Extract the (X, Y) coordinate from the center of the cell holding the provided text.  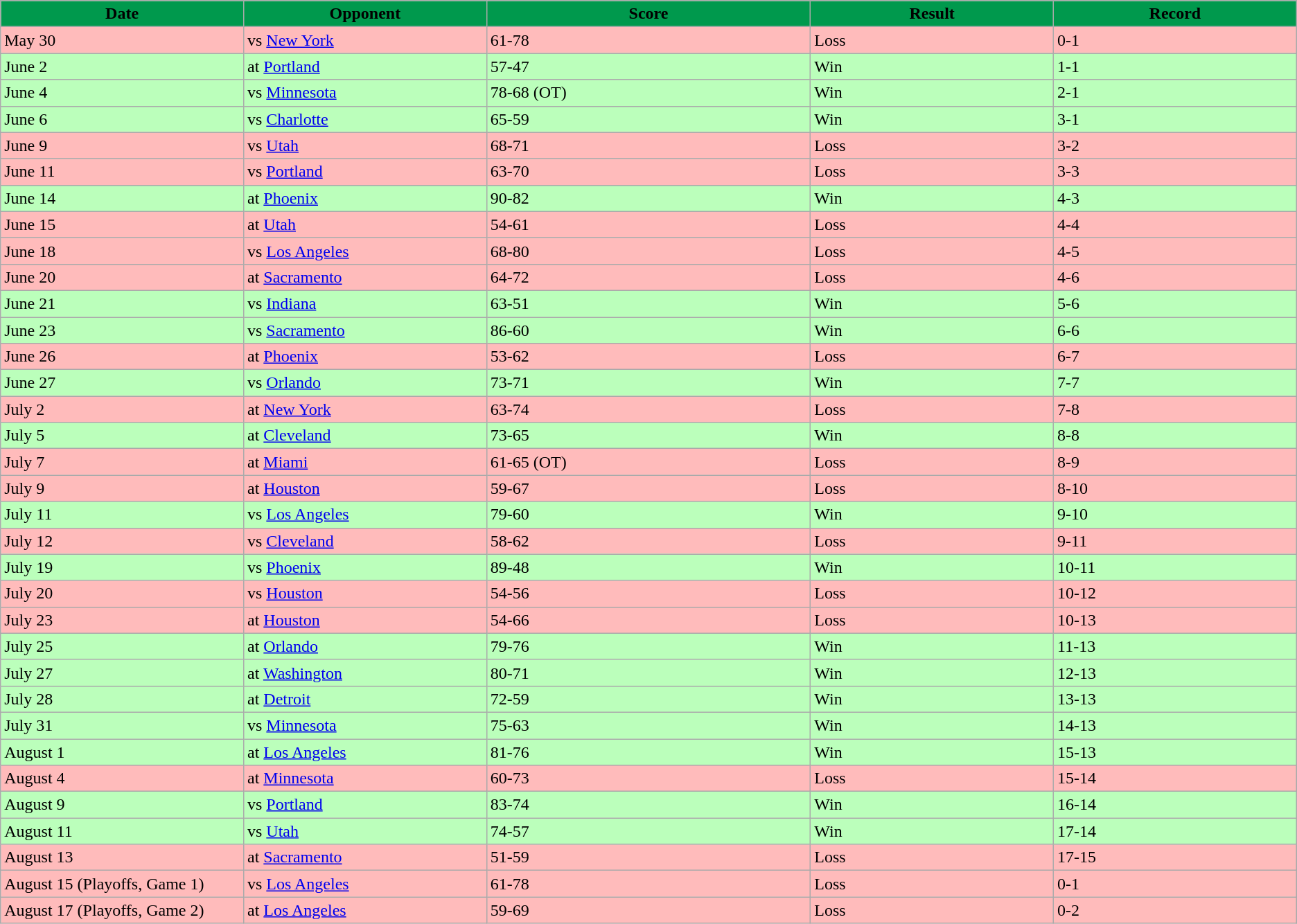
vs Charlotte (364, 119)
June 9 (122, 145)
July 5 (122, 436)
63-51 (648, 303)
Record (1175, 14)
June 26 (122, 357)
75-63 (648, 725)
89-48 (648, 567)
17-14 (1175, 831)
4-5 (1175, 251)
Score (648, 14)
8-10 (1175, 488)
9-11 (1175, 541)
8-9 (1175, 462)
August 11 (122, 831)
59-69 (648, 910)
July 20 (122, 594)
5-6 (1175, 303)
7-8 (1175, 409)
at Orlando (364, 646)
7-7 (1175, 383)
11-13 (1175, 646)
August 15 (Playoffs, Game 1) (122, 884)
June 21 (122, 303)
53-62 (648, 357)
4-3 (1175, 198)
vs Sacramento (364, 330)
June 15 (122, 224)
June 27 (122, 383)
August 17 (Playoffs, Game 2) (122, 910)
June 11 (122, 172)
63-74 (648, 409)
June 23 (122, 330)
at Minnesota (364, 779)
vs Cleveland (364, 541)
79-76 (648, 646)
8-8 (1175, 436)
July 28 (122, 699)
10-11 (1175, 567)
June 18 (122, 251)
vs Houston (364, 594)
July 31 (122, 725)
Opponent (364, 14)
August 1 (122, 752)
July 2 (122, 409)
0-2 (1175, 910)
9-10 (1175, 515)
54-56 (648, 594)
at Detroit (364, 699)
86-60 (648, 330)
3-3 (1175, 172)
59-67 (648, 488)
May 30 (122, 40)
at New York (364, 409)
61-65 (OT) (648, 462)
51-59 (648, 858)
Date (122, 14)
June 6 (122, 119)
July 27 (122, 673)
58-62 (648, 541)
3-2 (1175, 145)
63-70 (648, 172)
at Miami (364, 462)
10-13 (1175, 620)
10-12 (1175, 594)
vs New York (364, 40)
13-13 (1175, 699)
12-13 (1175, 673)
at Washington (364, 673)
July 11 (122, 515)
June 2 (122, 66)
73-71 (648, 383)
60-73 (648, 779)
June 14 (122, 198)
90-82 (648, 198)
83-74 (648, 805)
6-7 (1175, 357)
17-15 (1175, 858)
54-66 (648, 620)
July 23 (122, 620)
14-13 (1175, 725)
June 20 (122, 277)
80-71 (648, 673)
vs Orlando (364, 383)
16-14 (1175, 805)
at Utah (364, 224)
65-59 (648, 119)
79-60 (648, 515)
1-1 (1175, 66)
73-65 (648, 436)
3-1 (1175, 119)
72-59 (648, 699)
2-1 (1175, 93)
July 19 (122, 567)
4-4 (1175, 224)
68-71 (648, 145)
vs Indiana (364, 303)
74-57 (648, 831)
July 25 (122, 646)
64-72 (648, 277)
6-6 (1175, 330)
57-47 (648, 66)
68-80 (648, 251)
4-6 (1175, 277)
15-14 (1175, 779)
78-68 (OT) (648, 93)
August 13 (122, 858)
August 9 (122, 805)
July 9 (122, 488)
August 4 (122, 779)
July 12 (122, 541)
at Cleveland (364, 436)
81-76 (648, 752)
15-13 (1175, 752)
Result (933, 14)
July 7 (122, 462)
June 4 (122, 93)
54-61 (648, 224)
at Portland (364, 66)
vs Phoenix (364, 567)
